Identify which cell holds the provided text, then report its [X, Y] central coordinate. 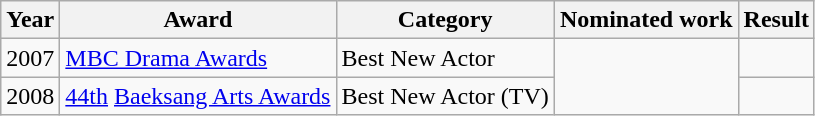
MBC Drama Awards [198, 58]
Result [776, 20]
Year [30, 20]
44th Baeksang Arts Awards [198, 96]
Best New Actor (TV) [445, 96]
Award [198, 20]
Category [445, 20]
Nominated work [646, 20]
2007 [30, 58]
Best New Actor [445, 58]
2008 [30, 96]
